Return the (x, y) coordinate for the center point of the cell that contains the specified text.  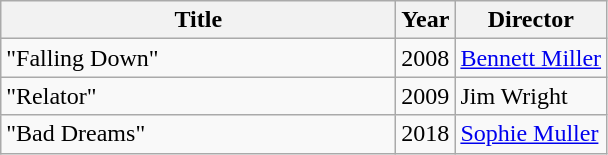
Sophie Muller (531, 134)
Title (198, 20)
Director (531, 20)
"Relator" (198, 96)
"Falling Down" (198, 58)
"Bad Dreams" (198, 134)
Bennett Miller (531, 58)
Jim Wright (531, 96)
2009 (426, 96)
2008 (426, 58)
Year (426, 20)
2018 (426, 134)
